Output the (X, Y) coordinate of the center of the cell containing the given text.  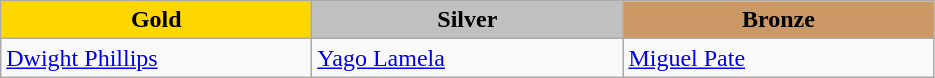
Dwight Phillips (156, 58)
Gold (156, 20)
Bronze (778, 20)
Silver (468, 20)
Yago Lamela (468, 58)
Miguel Pate (778, 58)
